Locate the cell with the specified text and output its (X, Y) center coordinate. 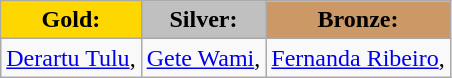
Derartu Tulu, (71, 58)
Bronze: (358, 20)
Fernanda Ribeiro, (358, 58)
Gete Wami, (204, 58)
Silver: (204, 20)
Gold: (71, 20)
